Provide the (x, y) coordinate of the cell's center where the given text is located.  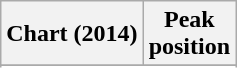
Chart (2014) (72, 34)
Peakposition (189, 34)
